Return [X, Y] of the center of cell containing provided text 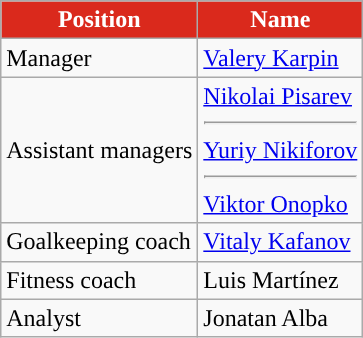
Goalkeeping coach [100, 242]
Jonatan Alba [280, 318]
Assistant managers [100, 150]
Position [100, 20]
Vitaly Kafanov [280, 242]
Manager [100, 58]
Name [280, 20]
Luis Martínez [280, 280]
Analyst [100, 318]
Nikolai Pisarev Yuriy Nikiforov Viktor Onopko [280, 150]
Valery Karpin [280, 58]
Fitness coach [100, 280]
